Identify which cell holds the provided text, then report its [X, Y] central coordinate. 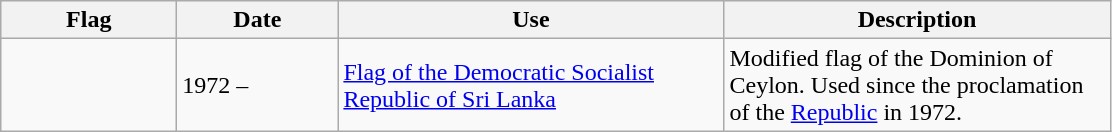
Flag of the Democratic Socialist Republic of Sri Lanka [531, 85]
Date [258, 20]
1972 – [258, 85]
Description [917, 20]
Use [531, 20]
Flag [89, 20]
Modified flag of the Dominion of Ceylon. Used since the proclamation of the Republic in 1972. [917, 85]
